Search for the cell housing the specified text and yield its [X, Y] center coordinate. 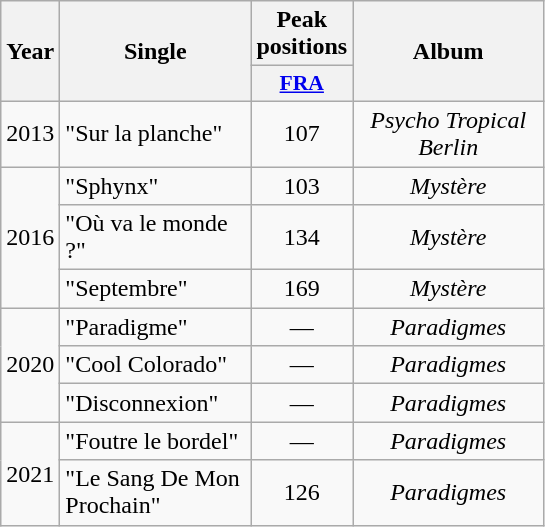
"Foutre le bordel" [156, 441]
2013 [30, 134]
134 [302, 238]
"Le Sang De Mon Prochain" [156, 492]
169 [302, 289]
Psycho Tropical Berlin [448, 134]
Peak positions [302, 34]
Single [156, 52]
Year [30, 52]
"Sur la planche" [156, 134]
"Disconnexion" [156, 403]
Album [448, 52]
126 [302, 492]
FRA [302, 84]
"Paradigme" [156, 327]
103 [302, 185]
"Sphynx" [156, 185]
2016 [30, 236]
2021 [30, 474]
"Septembre" [156, 289]
2020 [30, 365]
"Cool Colorado" [156, 365]
107 [302, 134]
"Où va le monde ?" [156, 238]
